Return [X, Y] of the center of cell containing provided text 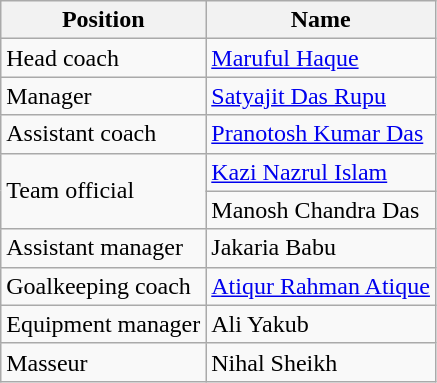
Kazi Nazrul Islam [321, 172]
Ali Yakub [321, 324]
Manosh Chandra Das [321, 210]
Maruful Haque [321, 58]
Satyajit Das Rupu [321, 96]
Pranotosh Kumar Das [321, 134]
Nihal Sheikh [321, 362]
Goalkeeping coach [104, 286]
Position [104, 20]
Name [321, 20]
Atiqur Rahman Atique [321, 286]
Team official [104, 191]
Masseur [104, 362]
Jakaria Babu [321, 248]
Head coach [104, 58]
Manager [104, 96]
Assistant manager [104, 248]
Equipment manager [104, 324]
Assistant coach [104, 134]
